Output the (x, y) coordinate of the center of the cell containing the given text.  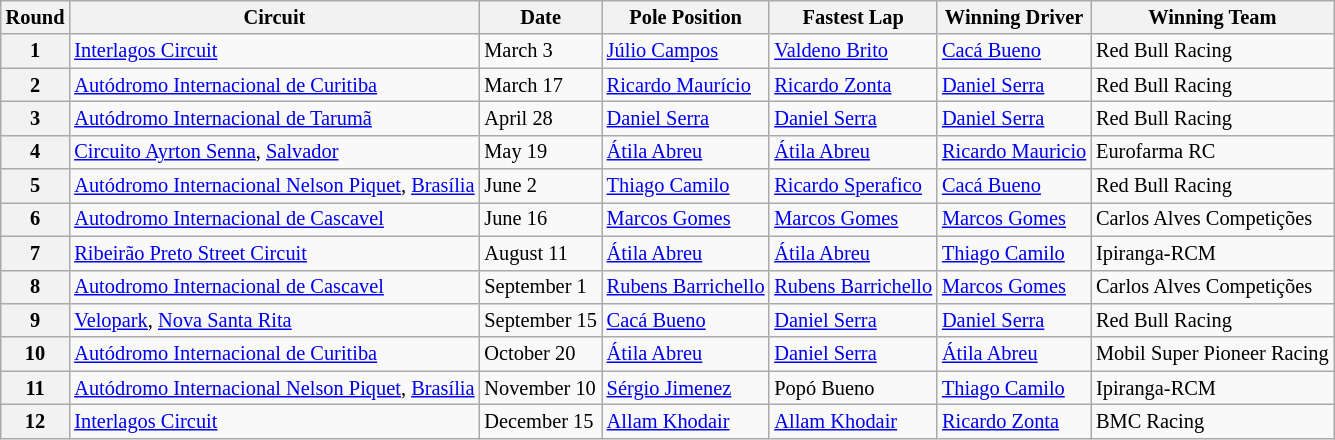
12 (36, 421)
November 10 (540, 388)
Mobil Super Pioneer Racing (1212, 354)
Circuito Ayrton Senna, Salvador (274, 152)
1 (36, 51)
Sérgio Jimenez (686, 388)
Circuit (274, 17)
April 28 (540, 118)
8 (36, 287)
March 3 (540, 51)
Round (36, 17)
Eurofarma RC (1212, 152)
Ricardo Maurício (686, 85)
Ricardo Mauricio (1014, 152)
Ricardo Sperafico (853, 186)
June 2 (540, 186)
Valdeno Brito (853, 51)
Winning Driver (1014, 17)
Autódromo Internacional de Tarumã (274, 118)
10 (36, 354)
Winning Team (1212, 17)
August 11 (540, 253)
4 (36, 152)
Date (540, 17)
Pole Position (686, 17)
BMC Racing (1212, 421)
December 15 (540, 421)
Júlio Campos (686, 51)
September 15 (540, 320)
May 19 (540, 152)
9 (36, 320)
Fastest Lap (853, 17)
October 20 (540, 354)
Popó Bueno (853, 388)
March 17 (540, 85)
11 (36, 388)
Velopark, Nova Santa Rita (274, 320)
7 (36, 253)
2 (36, 85)
6 (36, 219)
Ribeirão Preto Street Circuit (274, 253)
5 (36, 186)
June 16 (540, 219)
September 1 (540, 287)
3 (36, 118)
